From the cell containing the given text, extract its center point as [X, Y] coordinate. 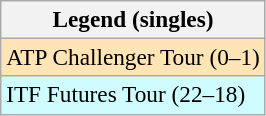
ITF Futures Tour (22–18) [133, 95]
ATP Challenger Tour (0–1) [133, 57]
Legend (singles) [133, 19]
